Determine the [x, y] coordinate at the center of the cell enclosing the given text.  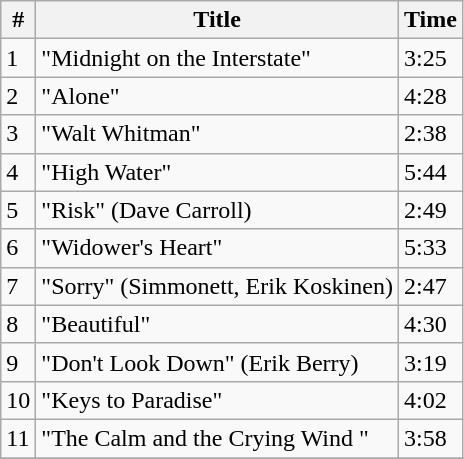
5:33 [430, 248]
3 [18, 134]
"Risk" (Dave Carroll) [218, 210]
4:30 [430, 324]
4:28 [430, 96]
"Alone" [218, 96]
"Don't Look Down" (Erik Berry) [218, 362]
1 [18, 58]
3:25 [430, 58]
4 [18, 172]
2:47 [430, 286]
7 [18, 286]
"Keys to Paradise" [218, 400]
"Sorry" (Simmonett, Erik Koskinen) [218, 286]
3:19 [430, 362]
2:49 [430, 210]
"High Water" [218, 172]
2 [18, 96]
Title [218, 20]
5:44 [430, 172]
2:38 [430, 134]
"Beautiful" [218, 324]
10 [18, 400]
11 [18, 438]
6 [18, 248]
9 [18, 362]
8 [18, 324]
# [18, 20]
"Walt Whitman" [218, 134]
3:58 [430, 438]
5 [18, 210]
4:02 [430, 400]
"Widower's Heart" [218, 248]
Time [430, 20]
"The Calm and the Crying Wind " [218, 438]
"Midnight on the Interstate" [218, 58]
